From the cell containing the given text, extract its center point as [X, Y] coordinate. 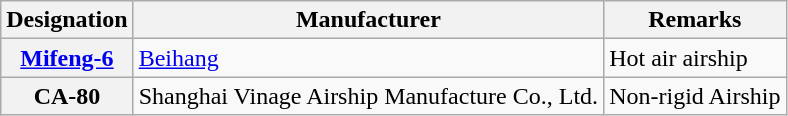
Remarks [695, 20]
Non-rigid Airship [695, 96]
Hot air airship [695, 58]
CA-80 [67, 96]
Shanghai Vinage Airship Manufacture Co., Ltd. [368, 96]
Manufacturer [368, 20]
Mifeng-6 [67, 58]
Designation [67, 20]
Beihang [368, 58]
